Pinpoint the cell where the given text exists, returning its [X, Y] midpoint coordinate. 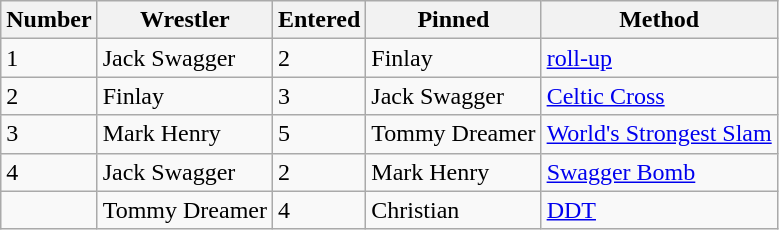
Number [49, 20]
Entered [318, 20]
5 [318, 134]
DDT [659, 210]
Celtic Cross [659, 96]
World's Strongest Slam [659, 134]
Pinned [454, 20]
Wrestler [184, 20]
roll-up [659, 58]
Christian [454, 210]
Method [659, 20]
1 [49, 58]
Swagger Bomb [659, 172]
